Capture the cell that displays the provided text and extract its [x, y] central coordinate. 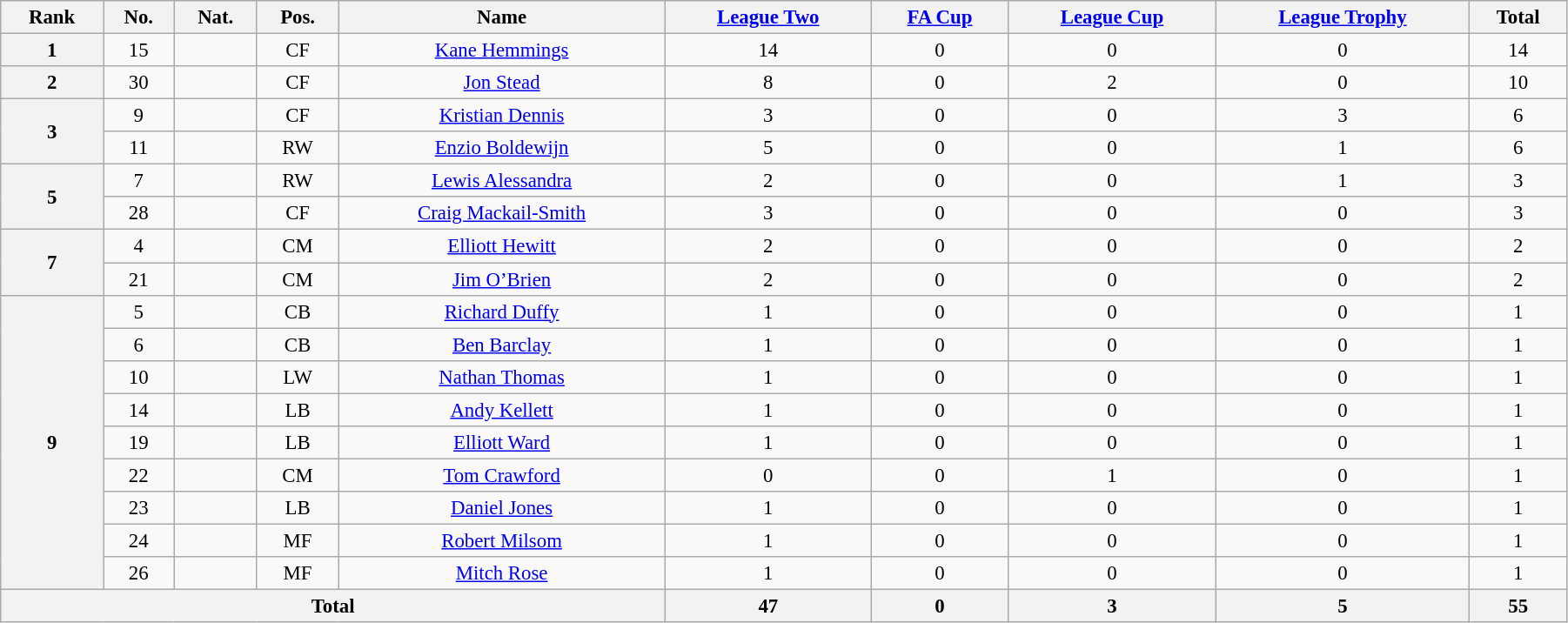
Lewis Alessandra [502, 181]
11 [139, 148]
4 [139, 246]
Elliott Ward [502, 443]
8 [769, 83]
26 [139, 573]
Jim O’Brien [502, 279]
Nat. [216, 17]
55 [1518, 606]
Rank [52, 17]
Name [502, 17]
League Cup [1112, 17]
League Trophy [1343, 17]
47 [769, 606]
League Two [769, 17]
Kane Hemmings [502, 50]
Daniel Jones [502, 508]
22 [139, 475]
21 [139, 279]
Mitch Rose [502, 573]
LW [298, 377]
Nathan Thomas [502, 377]
Ben Barclay [502, 345]
Pos. [298, 17]
15 [139, 50]
Kristian Dennis [502, 116]
No. [139, 17]
30 [139, 83]
Robert Milsom [502, 540]
19 [139, 443]
23 [139, 508]
Richard Duffy [502, 311]
Enzio Boldewijn [502, 148]
Tom Crawford [502, 475]
Craig Mackail-Smith [502, 213]
28 [139, 213]
FA Cup [940, 17]
Elliott Hewitt [502, 246]
Andy Kellett [502, 410]
24 [139, 540]
Jon Stead [502, 83]
